Return (X, Y) of the center of cell containing provided text 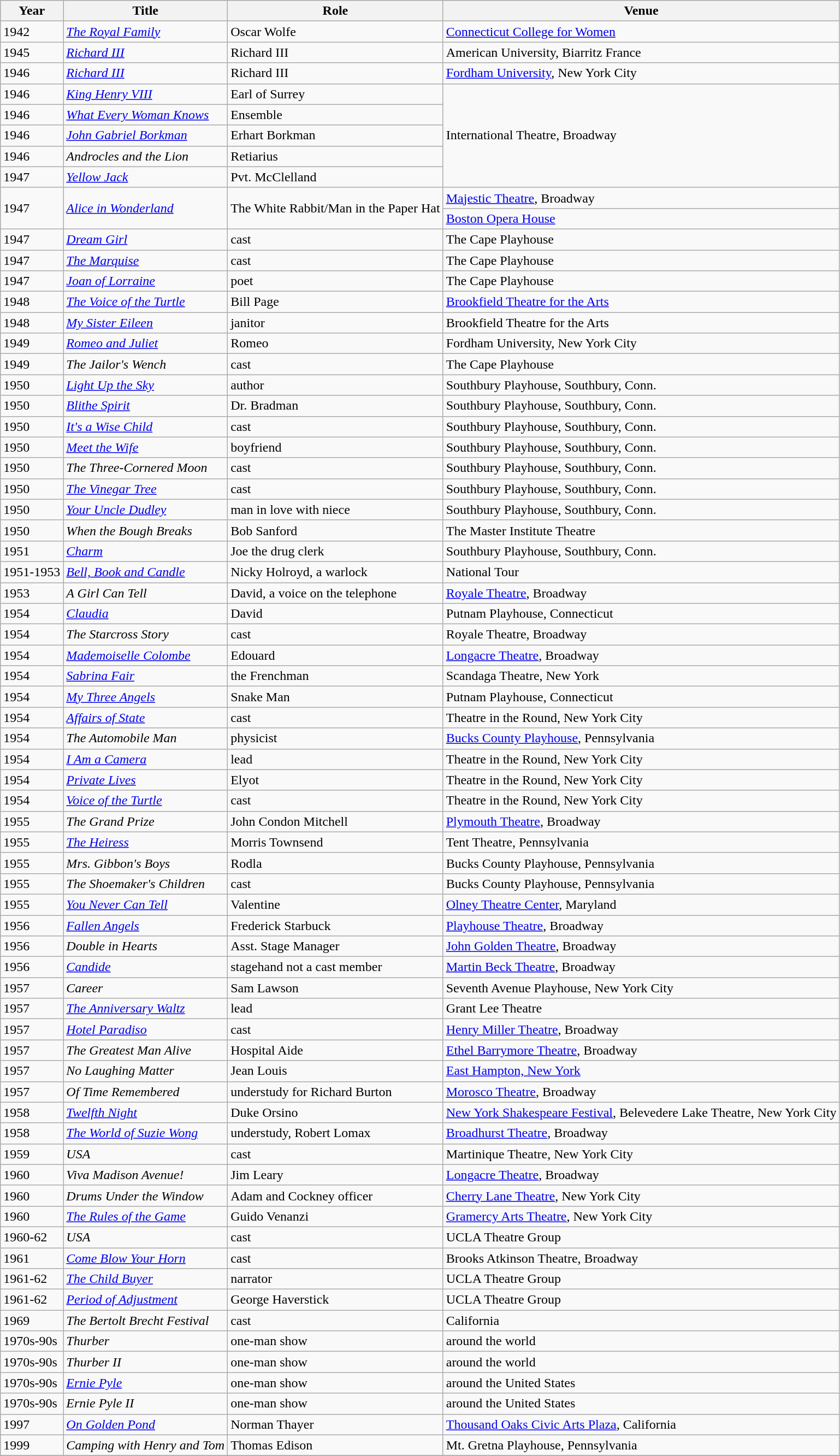
The Heiress (145, 842)
Affairs of State (145, 718)
Erhart Borkman (335, 135)
1999 (32, 1445)
Martinique Theatre, New York City (641, 1154)
Rodla (335, 863)
1951 (32, 551)
Nicky Holroyd, a warlock (335, 572)
understudy for Richard Burton (335, 1092)
Sam Lawson (335, 988)
Twelfth Night (145, 1112)
The Child Buyer (145, 1279)
Jean Louis (335, 1071)
The Greatest Man Alive (145, 1050)
poet (335, 281)
Thomas Edison (335, 1445)
Bob Sanford (335, 530)
understudy, Robert Lomax (335, 1133)
East Hampton, New York (641, 1071)
Joe the drug clerk (335, 551)
Connecticut College for Women (641, 32)
Charm (145, 551)
David (335, 614)
Meet the Wife (145, 447)
My Three Angels (145, 697)
Romeo and Juliet (145, 344)
Earl of Surrey (335, 94)
Alice in Wonderland (145, 208)
Snake Man (335, 697)
Year (32, 11)
Gramercy Arts Theatre, New York City (641, 1216)
Joan of Lorraine (145, 281)
Sabrina Fair (145, 676)
The Rules of the Game (145, 1216)
1945 (32, 52)
1969 (32, 1321)
You Never Can Tell (145, 904)
Thurber (145, 1341)
Ensemble (335, 115)
Grant Lee Theatre (641, 1009)
Hotel Paradiso (145, 1029)
narrator (335, 1279)
Candide (145, 967)
Ernie Pyle (145, 1383)
boyfriend (335, 447)
Title (145, 11)
the Frenchman (335, 676)
Dream Girl (145, 239)
Scandaga Theatre, New York (641, 676)
The Jailor's Wench (145, 364)
The Marquise (145, 261)
Your Uncle Dudley (145, 510)
Mademoiselle Colombe (145, 655)
My Sister Eileen (145, 323)
Oscar Wolfe (335, 32)
Mrs. Gibbon's Boys (145, 863)
American University, Biarritz France (641, 52)
International Theatre, Broadway (641, 135)
Mt. Gretna Playhouse, Pennsylvania (641, 1445)
Majestic Theatre, Broadway (641, 198)
1961 (32, 1258)
The World of Suzie Wong (145, 1133)
physicist (335, 738)
Olney Theatre Center, Maryland (641, 904)
Career (145, 988)
Brooks Atkinson Theatre, Broadway (641, 1258)
1960-62 (32, 1237)
When the Bough Breaks (145, 530)
Hospital Aide (335, 1050)
John Condon Mitchell (335, 821)
Period of Adjustment (145, 1300)
The White Rabbit/Man in the Paper Hat (335, 208)
Broadhurst Theatre, Broadway (641, 1133)
Henry Miller Theatre, Broadway (641, 1029)
It's a Wise Child (145, 427)
1997 (32, 1424)
stagehand not a cast member (335, 967)
Martin Beck Theatre, Broadway (641, 967)
author (335, 385)
The Bertolt Brecht Festival (145, 1321)
Playhouse Theatre, Broadway (641, 926)
David, a voice on the telephone (335, 593)
1959 (32, 1154)
Dr. Bradman (335, 406)
Androcles and the Lion (145, 156)
1942 (32, 32)
Come Blow Your Horn (145, 1258)
Bill Page (335, 302)
Elyot (335, 780)
Thurber II (145, 1362)
Camping with Henry and Tom (145, 1445)
Romeo (335, 344)
1951-1953 (32, 572)
Role (335, 11)
National Tour (641, 572)
The Vinegar Tree (145, 489)
Seventh Avenue Playhouse, New York City (641, 988)
John Gabriel Borkman (145, 135)
Morris Townsend (335, 842)
Yellow Jack (145, 177)
Ernie Pyle II (145, 1404)
Light Up the Sky (145, 385)
Jim Leary (335, 1175)
Venue (641, 11)
Duke Orsino (335, 1112)
Cherry Lane Theatre, New York City (641, 1195)
1953 (32, 593)
Voice of the Turtle (145, 801)
King Henry VIII (145, 94)
Frederick Starbuck (335, 926)
Tent Theatre, Pennsylvania (641, 842)
Private Lives (145, 780)
New York Shakespeare Festival, Belevedere Lake Theatre, New York City (641, 1112)
Valentine (335, 904)
Norman Thayer (335, 1424)
Bell, Book and Candle (145, 572)
Edouard (335, 655)
Pvt. McClelland (335, 177)
Drums Under the Window (145, 1195)
A Girl Can Tell (145, 593)
No Laughing Matter (145, 1071)
Retiarius (335, 156)
John Golden Theatre, Broadway (641, 946)
The Anniversary Waltz (145, 1009)
Boston Opera House (641, 218)
Adam and Cockney officer (335, 1195)
The Master Institute Theatre (641, 530)
Thousand Oaks Civic Arts Plaza, California (641, 1424)
The Royal Family (145, 32)
Blithe Spirit (145, 406)
man in love with niece (335, 510)
janitor (335, 323)
Morosco Theatre, Broadway (641, 1092)
Guido Venanzi (335, 1216)
The Three-Cornered Moon (145, 468)
The Automobile Man (145, 738)
Double in Hearts (145, 946)
Plymouth Theatre, Broadway (641, 821)
I Am a Camera (145, 759)
Claudia (145, 614)
Viva Madison Avenue! (145, 1175)
The Voice of the Turtle (145, 302)
Ethel Barrymore Theatre, Broadway (641, 1050)
California (641, 1321)
The Grand Prize (145, 821)
The Starcross Story (145, 635)
Asst. Stage Manager (335, 946)
Of Time Remembered (145, 1092)
George Haverstick (335, 1300)
The Shoemaker's Children (145, 884)
What Every Woman Knows (145, 115)
On Golden Pond (145, 1424)
Fallen Angels (145, 926)
